Capture the cell that displays the provided text and extract its [X, Y] central coordinate. 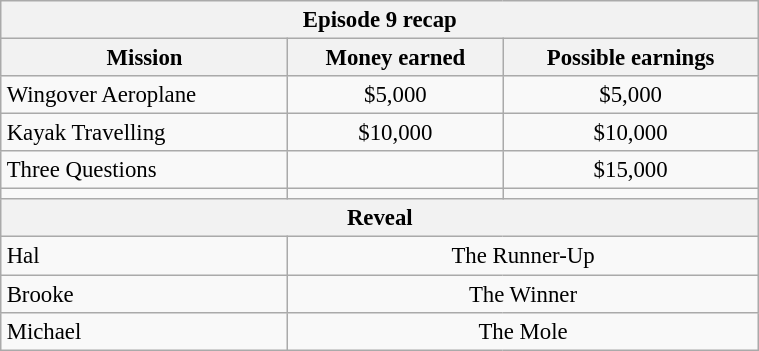
Three Questions [144, 170]
Hal [144, 256]
Money earned [396, 57]
$15,000 [630, 170]
The Runner-Up [524, 256]
Mission [144, 57]
Wingover Aeroplane [144, 95]
Episode 9 recap [380, 20]
Possible earnings [630, 57]
The Winner [524, 293]
The Mole [524, 331]
Kayak Travelling [144, 133]
Reveal [380, 218]
Brooke [144, 293]
Michael [144, 331]
